Determine the [X, Y] coordinate at the center of the cell enclosing the given text.  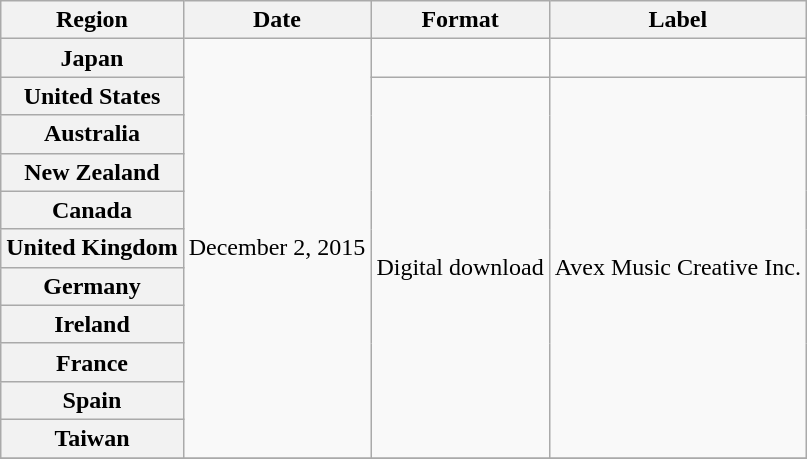
France [92, 362]
Date [277, 20]
Format [460, 20]
Taiwan [92, 438]
New Zealand [92, 172]
December 2, 2015 [277, 248]
Ireland [92, 324]
Digital download [460, 268]
Spain [92, 400]
Germany [92, 286]
Region [92, 20]
Australia [92, 134]
Japan [92, 58]
United States [92, 96]
United Kingdom [92, 248]
Avex Music Creative Inc. [678, 268]
Label [678, 20]
Canada [92, 210]
